Output the [X, Y] coordinate of the center of the cell containing the given text.  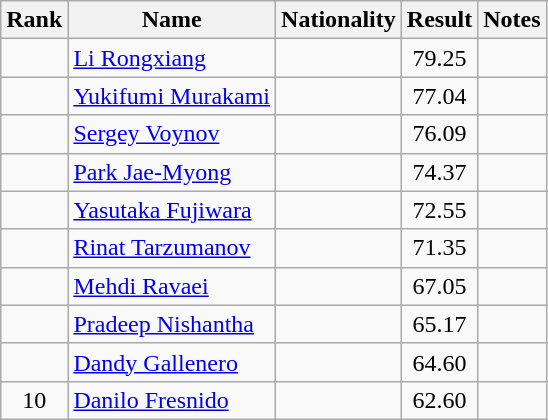
Yukifumi Murakami [172, 96]
Dandy Gallenero [172, 362]
77.04 [439, 96]
Li Rongxiang [172, 58]
79.25 [439, 58]
64.60 [439, 362]
65.17 [439, 324]
Park Jae-Myong [172, 172]
72.55 [439, 210]
Yasutaka Fujiwara [172, 210]
Danilo Fresnido [172, 400]
Name [172, 20]
Notes [512, 20]
10 [34, 400]
Rank [34, 20]
74.37 [439, 172]
Nationality [339, 20]
62.60 [439, 400]
Mehdi Ravaei [172, 286]
67.05 [439, 286]
Rinat Tarzumanov [172, 248]
Pradeep Nishantha [172, 324]
76.09 [439, 134]
Result [439, 20]
71.35 [439, 248]
Sergey Voynov [172, 134]
